Search for the cell housing the specified text and yield its [X, Y] center coordinate. 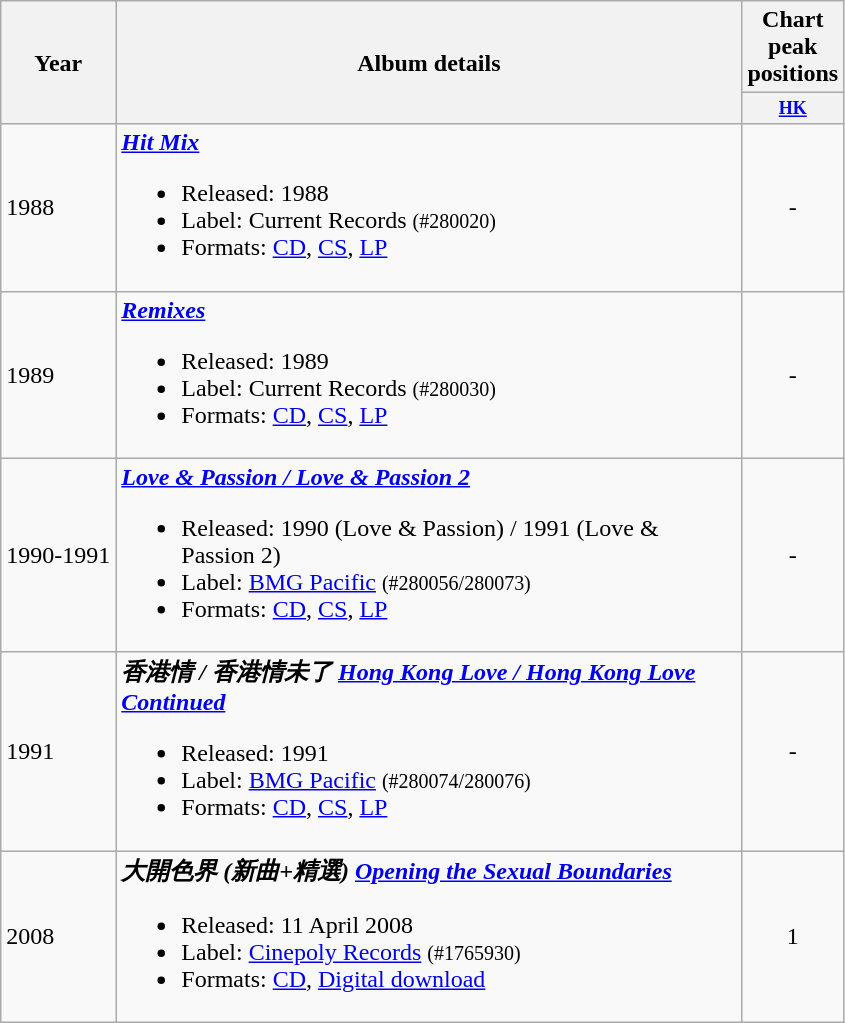
Hit MixReleased: 1988Label: Current Records (#280020)Formats: CD, CS, LP [429, 208]
2008 [58, 937]
香港情 / 香港情未了 Hong Kong Love / Hong Kong Love ContinuedReleased: 1991Label: BMG Pacific (#280074/280076)Formats: CD, CS, LP [429, 752]
1989 [58, 374]
1991 [58, 752]
Love & Passion / Love & Passion 2Released: 1990 (Love & Passion) / 1991 (Love & Passion 2)Label: BMG Pacific (#280056/280073)Formats: CD, CS, LP [429, 555]
Album details [429, 62]
1988 [58, 208]
大開色界 (新曲+精選) Opening the Sexual BoundariesReleased: 11 April 2008Label: Cinepoly Records (#1765930)Formats: CD, Digital download [429, 937]
RemixesReleased: 1989Label: Current Records (#280030)Formats: CD, CS, LP [429, 374]
HK [793, 108]
1990-1991 [58, 555]
Chart peak positions [793, 47]
1 [793, 937]
Year [58, 62]
